Find where the given text appears and provide that cell's center as (X, Y) coordinate. 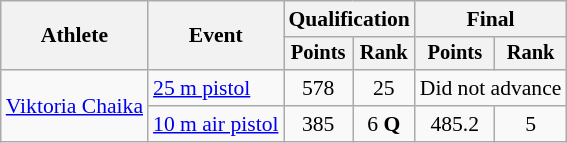
5 (531, 124)
Did not advance (491, 88)
6 Q (384, 124)
485.2 (455, 124)
10 m air pistol (216, 124)
Qualification (350, 19)
25 m pistol (216, 88)
Viktoria Chaika (74, 106)
578 (318, 88)
385 (318, 124)
Athlete (74, 36)
Event (216, 36)
25 (384, 88)
Final (491, 19)
